From the cell containing the given text, extract its center point as [X, Y] coordinate. 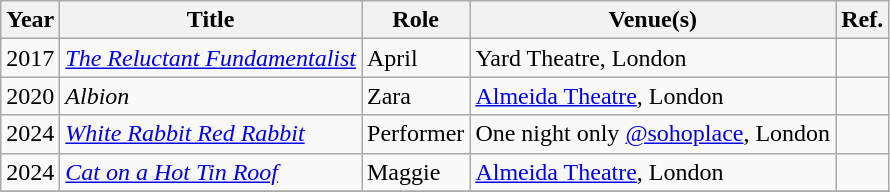
Performer [416, 134]
Cat on a Hot Tin Roof [211, 172]
Venue(s) [653, 20]
Title [211, 20]
Role [416, 20]
Maggie [416, 172]
The Reluctant Fundamentalist [211, 58]
2020 [30, 96]
2017 [30, 58]
Albion [211, 96]
April [416, 58]
Yard Theatre, London [653, 58]
Ref. [862, 20]
One night only @sohoplace, London [653, 134]
Zara [416, 96]
White Rabbit Red Rabbit [211, 134]
Year [30, 20]
